Output the [x, y] coordinate of the center of the cell containing the given text.  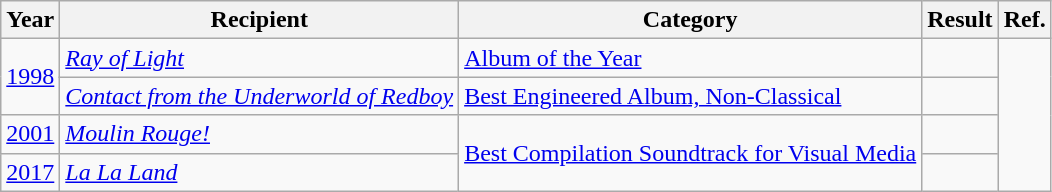
Year [30, 20]
Moulin Rouge! [260, 134]
Best Engineered Album, Non-Classical [690, 96]
2001 [30, 134]
Recipient [260, 20]
Ray of Light [260, 58]
Album of the Year [690, 58]
1998 [30, 77]
Contact from the Underworld of Redboy [260, 96]
Best Compilation Soundtrack for Visual Media [690, 153]
2017 [30, 172]
Result [960, 20]
Ref. [1024, 20]
La La Land [260, 172]
Category [690, 20]
